Output the (X, Y) coordinate of the center of the cell containing the given text.  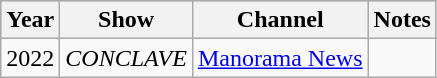
Manorama News (280, 58)
CONCLAVE (126, 58)
Notes (402, 20)
2022 (30, 58)
Year (30, 20)
Show (126, 20)
Channel (280, 20)
